Identify which cell holds the provided text, then report its (x, y) central coordinate. 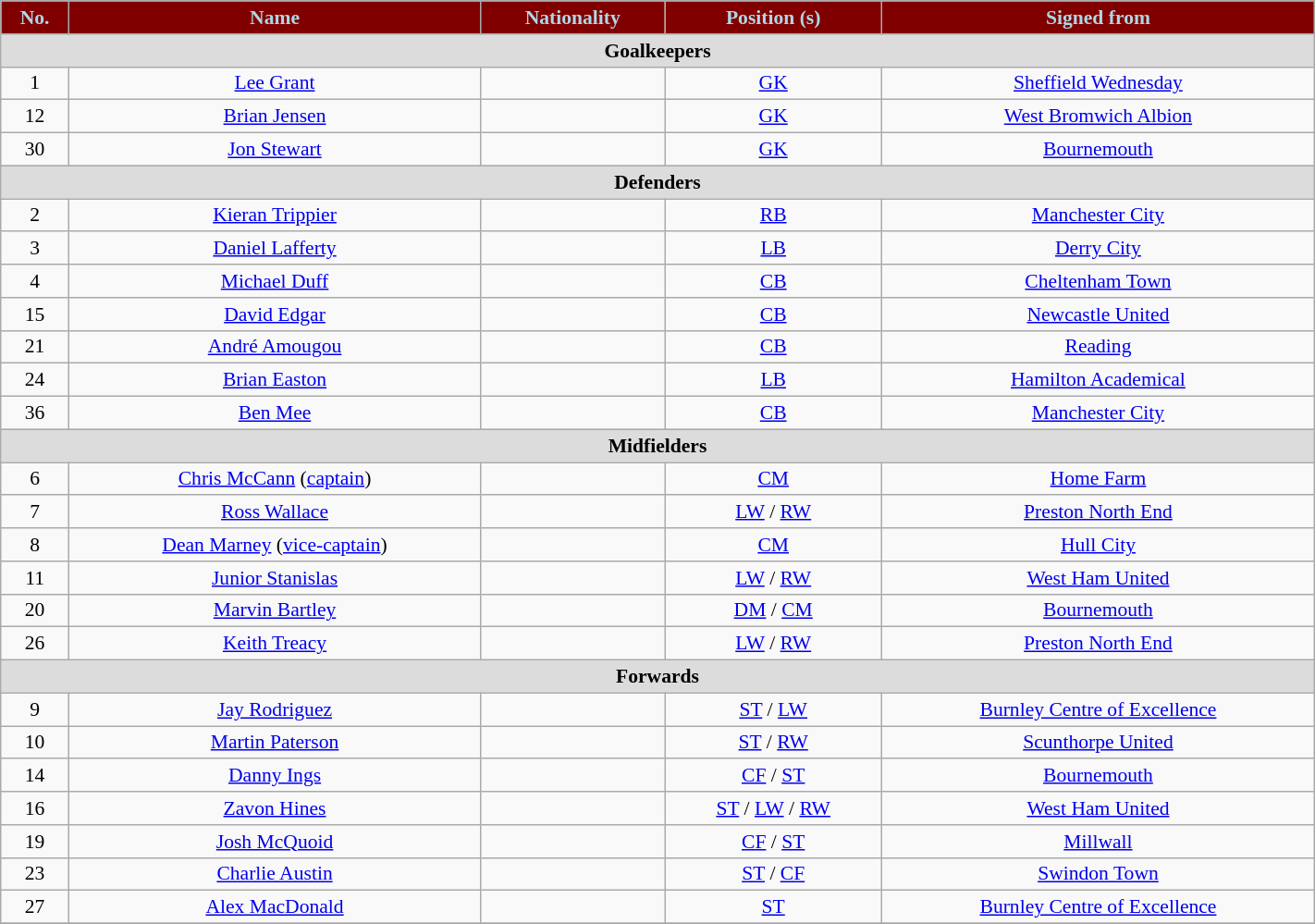
16 (35, 808)
ST / LW / RW (773, 808)
Jay Rodriguez (274, 709)
RB (773, 216)
Nationality (573, 18)
ST / RW (773, 743)
6 (35, 479)
Millwall (1099, 842)
Lee Grant (274, 83)
Danny Ings (274, 776)
Hull City (1099, 545)
21 (35, 347)
Ross Wallace (274, 512)
Swindon Town (1099, 874)
Defenders (657, 182)
15 (35, 314)
Keith Treacy (274, 644)
Ben Mee (274, 413)
Junior Stanislas (274, 578)
Scunthorpe United (1099, 743)
West Bromwich Albion (1099, 117)
André Amougou (274, 347)
Chris McCann (captain) (274, 479)
36 (35, 413)
7 (35, 512)
23 (35, 874)
8 (35, 545)
Position (s) (773, 18)
Sheffield Wednesday (1099, 83)
1 (35, 83)
Brian Jensen (274, 117)
ST / LW (773, 709)
Cheltenham Town (1099, 281)
Brian Easton (274, 380)
30 (35, 150)
Martin Paterson (274, 743)
Marvin Bartley (274, 610)
10 (35, 743)
9 (35, 709)
26 (35, 644)
ST (773, 907)
3 (35, 249)
Kieran Trippier (274, 216)
11 (35, 578)
Charlie Austin (274, 874)
No. (35, 18)
Alex MacDonald (274, 907)
Zavon Hines (274, 808)
DM / CM (773, 610)
Signed from (1099, 18)
14 (35, 776)
Derry City (1099, 249)
4 (35, 281)
Hamilton Academical (1099, 380)
Dean Marney (vice-captain) (274, 545)
24 (35, 380)
2 (35, 216)
Daniel Lafferty (274, 249)
Name (274, 18)
Josh McQuoid (274, 842)
Jon Stewart (274, 150)
Goalkeepers (657, 51)
Forwards (657, 677)
20 (35, 610)
Midfielders (657, 446)
ST / CF (773, 874)
Reading (1099, 347)
Home Farm (1099, 479)
27 (35, 907)
19 (35, 842)
12 (35, 117)
Newcastle United (1099, 314)
David Edgar (274, 314)
Michael Duff (274, 281)
